Provide the [x, y] coordinate of the cell's center where the given text is located.  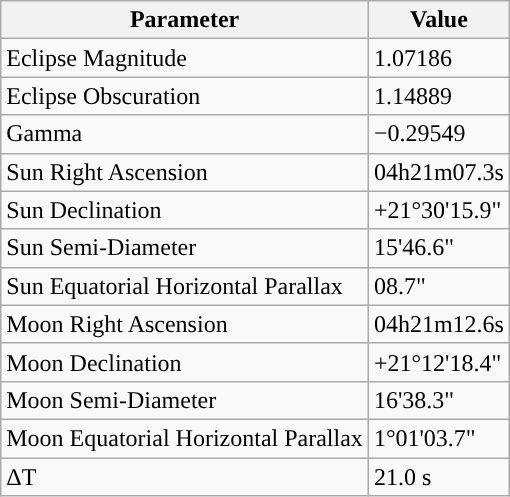
1.14889 [438, 96]
Parameter [185, 20]
Eclipse Magnitude [185, 58]
Moon Semi-Diameter [185, 400]
08.7" [438, 286]
Moon Equatorial Horizontal Parallax [185, 438]
1°01'03.7" [438, 438]
−0.29549 [438, 134]
1.07186 [438, 58]
Value [438, 20]
04h21m07.3s [438, 172]
Sun Declination [185, 210]
ΔT [185, 477]
04h21m12.6s [438, 324]
+21°30'15.9" [438, 210]
+21°12'18.4" [438, 362]
Sun Right Ascension [185, 172]
15'46.6" [438, 248]
Moon Right Ascension [185, 324]
21.0 s [438, 477]
Eclipse Obscuration [185, 96]
Sun Equatorial Horizontal Parallax [185, 286]
Gamma [185, 134]
16'38.3" [438, 400]
Moon Declination [185, 362]
Sun Semi-Diameter [185, 248]
